Return the [x, y] coordinate for the center point of the cell that contains the specified text.  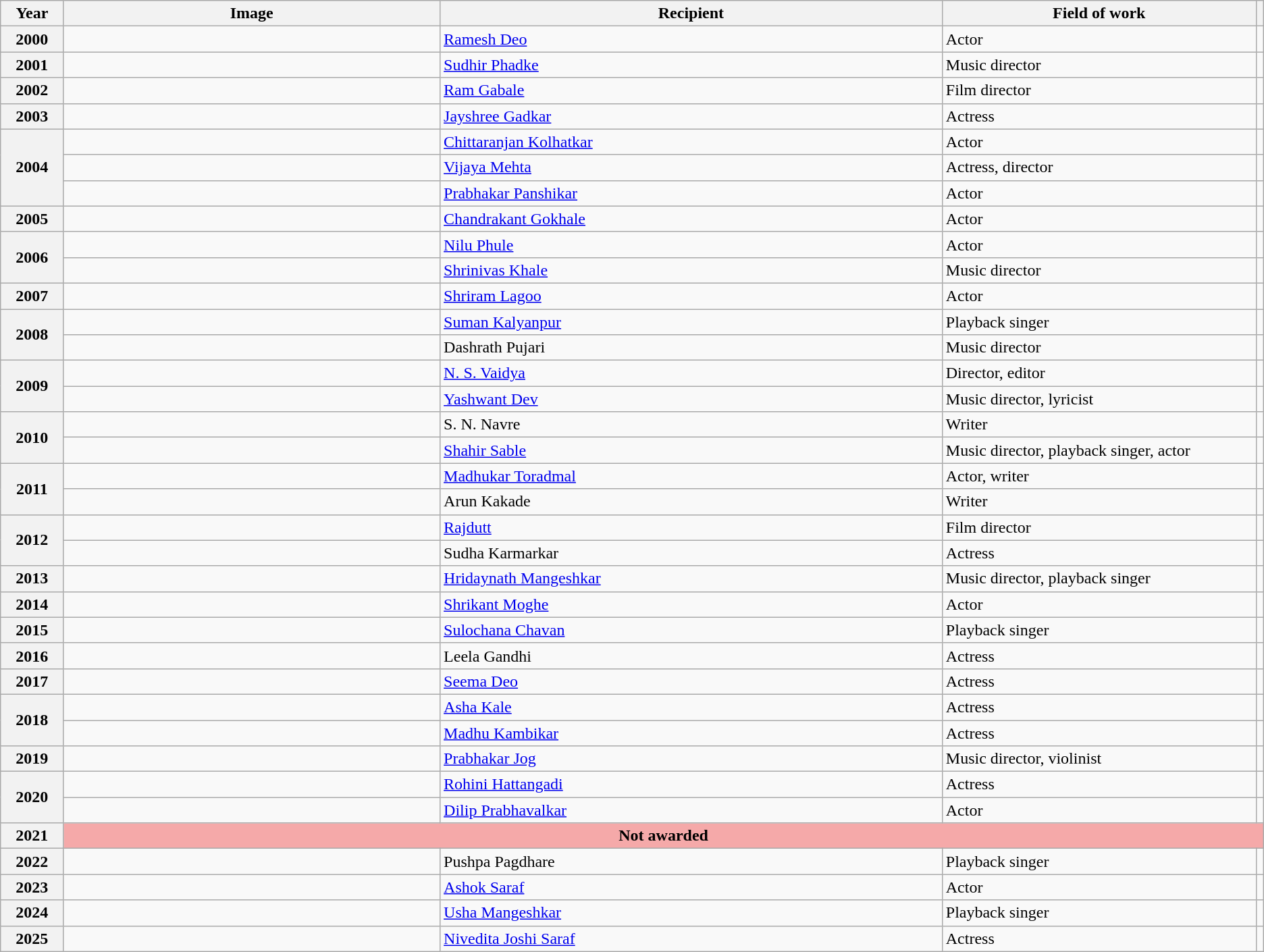
2013 [32, 579]
2001 [32, 65]
Music director, playback singer, actor [1099, 450]
2012 [32, 540]
Ashok Saraf [691, 887]
Image [252, 14]
Shahir Sable [691, 450]
Dilip Prabhavalkar [691, 810]
Vijaya Mehta [691, 167]
Arun Kakade [691, 502]
Sulochana Chavan [691, 630]
Prabhakar Panshikar [691, 193]
2022 [32, 862]
Ramesh Deo [691, 39]
2019 [32, 759]
Chandrakant Gokhale [691, 219]
Usha Mangeshkar [691, 913]
2017 [32, 681]
Jayshree Gadkar [691, 116]
Rajdutt [691, 527]
Not awarded [663, 836]
Music director, lyricist [1099, 399]
Leela Gandhi [691, 656]
2011 [32, 489]
Ram Gabale [691, 90]
Sudha Karmarkar [691, 553]
Madhukar Toradmal [691, 476]
2014 [32, 604]
2025 [32, 938]
2016 [32, 656]
Shriram Lagoo [691, 296]
2004 [32, 167]
Nilu Phule [691, 244]
Chittaranjan Kolhatkar [691, 142]
Seema Deo [691, 681]
2015 [32, 630]
Sudhir Phadke [691, 65]
Madhu Kambikar [691, 733]
N. S. Vaidya [691, 373]
S. N. Navre [691, 425]
Rohini Hattangadi [691, 785]
2021 [32, 836]
2000 [32, 39]
Music director, playback singer [1099, 579]
Suman Kalyanpur [691, 322]
Actor, writer [1099, 476]
2006 [32, 257]
2024 [32, 913]
Shrinivas Khale [691, 270]
Actress, director [1099, 167]
2010 [32, 438]
2018 [32, 720]
Pushpa Pagdhare [691, 862]
Recipient [691, 14]
Dashrath Pujari [691, 348]
2009 [32, 386]
Shrikant Moghe [691, 604]
2003 [32, 116]
Field of work [1099, 14]
2020 [32, 797]
2005 [32, 219]
Yashwant Dev [691, 399]
Prabhakar Jog [691, 759]
Hridaynath Mangeshkar [691, 579]
Nivedita Joshi Saraf [691, 938]
Director, editor [1099, 373]
Year [32, 14]
2023 [32, 887]
2007 [32, 296]
Music director, violinist [1099, 759]
2008 [32, 335]
2002 [32, 90]
Asha Kale [691, 707]
